Identify which cell holds the provided text, then report its [X, Y] central coordinate. 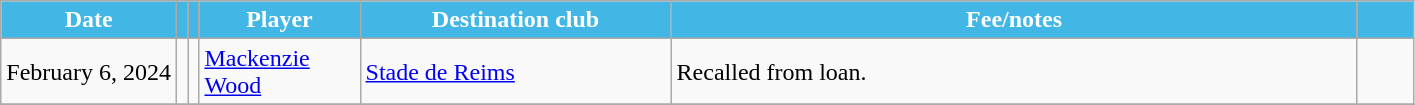
Player [280, 20]
Fee/notes [1014, 20]
Destination club [516, 20]
Date [89, 20]
Recalled from loan. [1014, 72]
Stade de Reims [516, 72]
February 6, 2024 [89, 72]
Mackenzie Wood [280, 72]
